Provide the [x, y] coordinate of the cell's center where the given text is located.  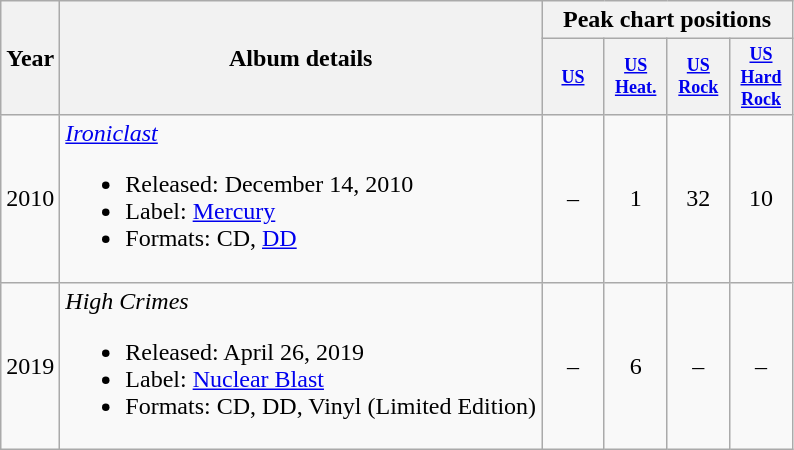
Year [30, 58]
USHard Rock [762, 77]
2010 [30, 198]
US [574, 77]
Album details [301, 58]
USRock [698, 77]
10 [762, 198]
1 [636, 198]
High CrimesReleased: April 26, 2019Label: Nuclear BlastFormats: CD, DD, Vinyl (Limited Edition) [301, 366]
32 [698, 198]
6 [636, 366]
IroniclastReleased: December 14, 2010Label: MercuryFormats: CD, DD [301, 198]
USHeat. [636, 77]
Peak chart positions [668, 20]
2019 [30, 366]
